Output the (X, Y) coordinate of the center of the cell containing the given text.  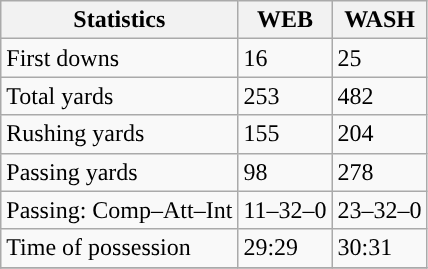
Rushing yards (120, 134)
First downs (120, 58)
Passing yards (120, 172)
482 (380, 96)
Total yards (120, 96)
WEB (285, 20)
Time of possession (120, 248)
WASH (380, 20)
25 (380, 58)
Passing: Comp–Att–Int (120, 210)
Statistics (120, 20)
23–32–0 (380, 210)
30:31 (380, 248)
29:29 (285, 248)
253 (285, 96)
204 (380, 134)
98 (285, 172)
155 (285, 134)
278 (380, 172)
16 (285, 58)
11–32–0 (285, 210)
